Return (x, y) of the center of cell containing provided text 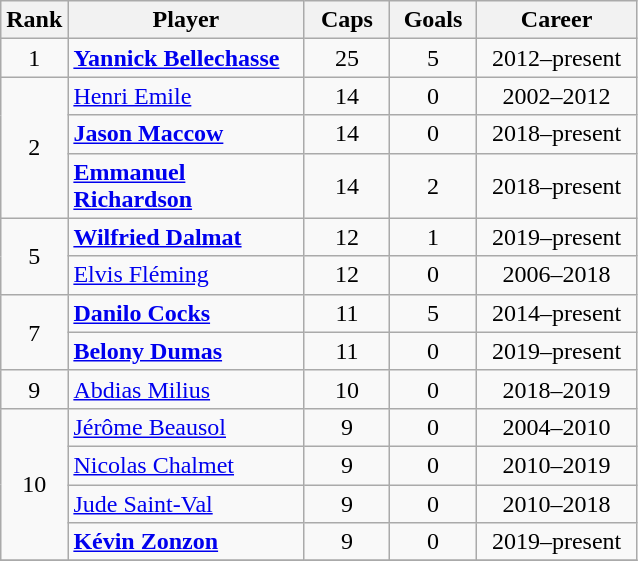
Belony Dumas (186, 351)
7 (34, 332)
Elvis Fléming (186, 275)
Wilfried Dalmat (186, 237)
Abdias Milius (186, 389)
2014–present (556, 313)
Jérôme Beausol (186, 427)
Jude Saint-Val (186, 503)
Nicolas Chalmet (186, 465)
2004–2010 (556, 427)
Emmanuel Richardson (186, 186)
2006–2018 (556, 275)
Henri Emile (186, 96)
2018–2019 (556, 389)
Caps (347, 20)
Goals (433, 20)
2012–present (556, 58)
Kévin Zonzon (186, 542)
2002–2012 (556, 96)
Jason Maccow (186, 134)
Career (556, 20)
25 (347, 58)
2010–2019 (556, 465)
Danilo Cocks (186, 313)
Player (186, 20)
2010–2018 (556, 503)
Yannick Bellechasse (186, 58)
Rank (34, 20)
